Determine the (x, y) coordinate at the center of the cell enclosing the given text.  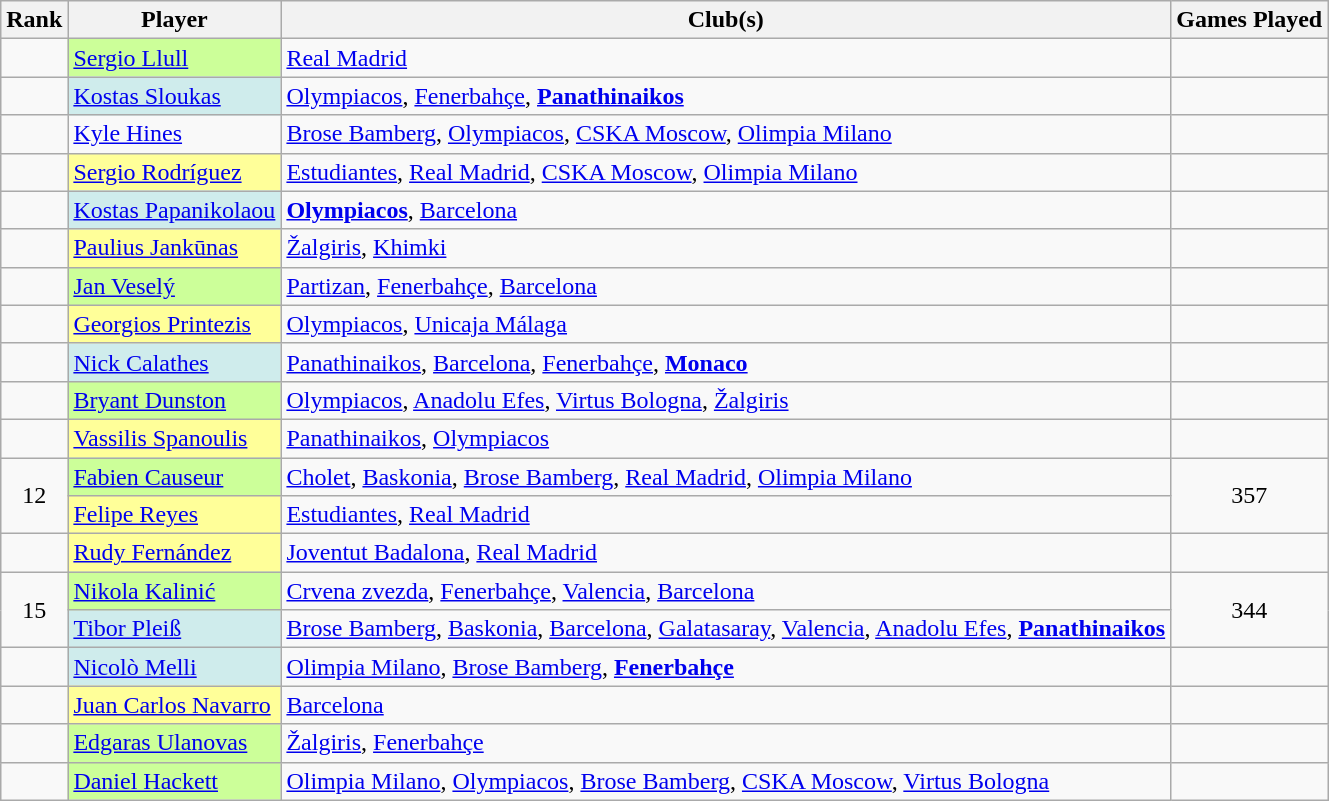
Estudiantes, Real Madrid (726, 515)
Olympiacos, Fenerbahçe, Panathinaikos (726, 96)
Partizan, Fenerbahçe, Barcelona (726, 286)
Sergio Llull (174, 58)
Paulius Jankūnas (174, 248)
15 (34, 610)
Player (174, 20)
Nicolò Melli (174, 667)
Brose Bamberg, Olympiacos, CSKA Moscow, Olimpia Milano (726, 134)
Olimpia Milano, Olympiacos, Brose Bamberg, CSKA Moscow, Virtus Bologna (726, 781)
Jan Veselý (174, 286)
Olympiacos, Unicaja Málaga (726, 324)
Kostas Sloukas (174, 96)
Nikola Kalinić (174, 591)
Olimpia Milano, Brose Bamberg, Fenerbahçe (726, 667)
Cholet, Baskonia, Brose Bamberg, Real Madrid, Olimpia Milano (726, 477)
Brose Bamberg, Baskonia, Barcelona, Galatasaray, Valencia, Anadolu Efes, Panathinaikos (726, 629)
Games Played (1250, 20)
Felipe Reyes (174, 515)
Rank (34, 20)
Žalgiris, Fenerbahçe (726, 743)
Panathinaikos, Olympiacos (726, 438)
Olympiacos, Barcelona (726, 210)
Rudy Fernández (174, 553)
Club(s) (726, 20)
Olympiacos, Anadolu Efes, Virtus Bologna, Žalgiris (726, 400)
Crvena zvezda, Fenerbahçe, Valencia, Barcelona (726, 591)
Nick Calathes (174, 362)
Juan Carlos Navarro (174, 705)
Joventut Badalona, Real Madrid (726, 553)
344 (1250, 610)
357 (1250, 496)
Daniel Hackett (174, 781)
Žalgiris, Khimki (726, 248)
Sergio Rodríguez (174, 172)
Fabien Causeur (174, 477)
Kyle Hines (174, 134)
Panathinaikos, Barcelona, Fenerbahçe, Monaco (726, 362)
Real Madrid (726, 58)
Barcelona (726, 705)
Kostas Papanikolaou (174, 210)
Georgios Printezis (174, 324)
Tibor Pleiß (174, 629)
Bryant Dunston (174, 400)
12 (34, 496)
Vassilis Spanoulis (174, 438)
Edgaras Ulanovas (174, 743)
Estudiantes, Real Madrid, CSKA Moscow, Olimpia Milano (726, 172)
